Extract the (x, y) coordinate from the center of the cell holding the provided text.  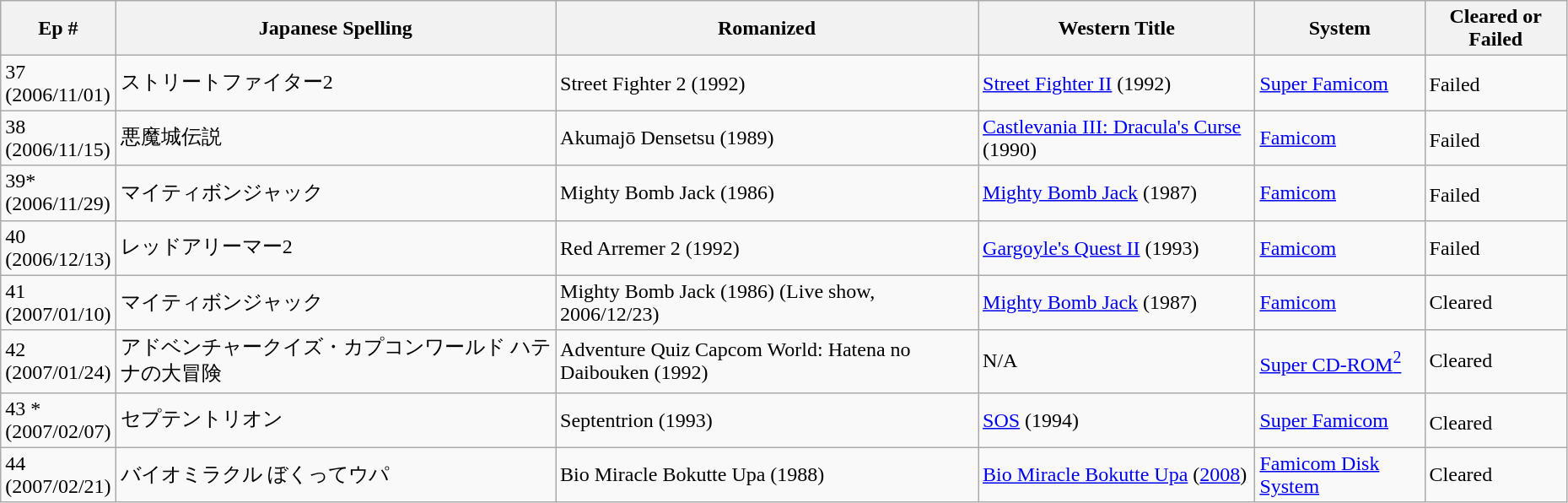
N/A (1117, 361)
バイオミラクル ぼくってウパ (336, 474)
Street Fighter II (1992) (1117, 83)
Akumajō Densetsu (1989) (768, 138)
SOS (1994) (1117, 420)
38(2006/11/15) (58, 138)
Castlevania III: Dracula's Curse (1990) (1117, 138)
Famicom Disk System (1339, 474)
Japanese Spelling (336, 29)
Super CD-ROM2 (1339, 361)
レッドアリーマー2 (336, 248)
悪魔城伝説 (336, 138)
43 *(2007/02/07) (58, 420)
39*(2006/11/29) (58, 192)
37(2006/11/01) (58, 83)
Adventure Quiz Capcom World: Hatena no Daibouken (1992) (768, 361)
Cleared or Failed (1495, 29)
Mighty Bomb Jack (1986) (768, 192)
44(2007/02/21) (58, 474)
42(2007/01/24) (58, 361)
Mighty Bomb Jack (1986) (Live show, 2006/12/23) (768, 302)
Western Title (1117, 29)
Gargoyle's Quest II (1993) (1117, 248)
Bio Miracle Bokutte Upa (2008) (1117, 474)
Red Arremer 2 (1992) (768, 248)
Septentrion (1993) (768, 420)
Street Fighter 2 (1992) (768, 83)
40(2006/12/13) (58, 248)
セプテントリオン (336, 420)
Ep # (58, 29)
System (1339, 29)
Romanized (768, 29)
41(2007/01/10) (58, 302)
アドベンチャークイズ・カプコンワールド ハテナの大冒険 (336, 361)
Bio Miracle Bokutte Upa (1988) (768, 474)
ストリートファイター2 (336, 83)
